Output the (X, Y) coordinate of the center of the cell containing the given text.  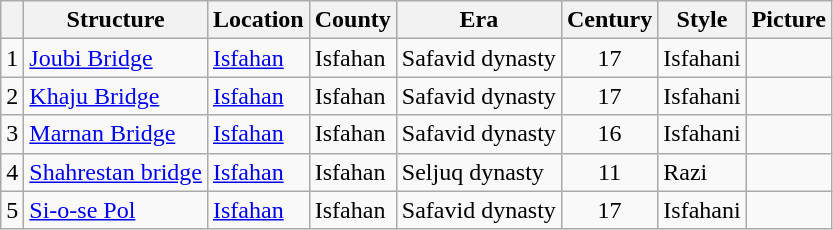
Si-o-se Pol (116, 210)
16 (609, 134)
Shahrestan bridge (116, 172)
2 (12, 96)
3 (12, 134)
Style (702, 20)
Location (258, 20)
Era (478, 20)
County (352, 20)
Century (609, 20)
Khaju Bridge (116, 96)
Seljuq dynasty (478, 172)
Picture (788, 20)
5 (12, 210)
Joubi Bridge (116, 58)
4 (12, 172)
1 (12, 58)
Structure (116, 20)
11 (609, 172)
Razi (702, 172)
Marnan Bridge (116, 134)
